Search for the cell housing the specified text and yield its (x, y) center coordinate. 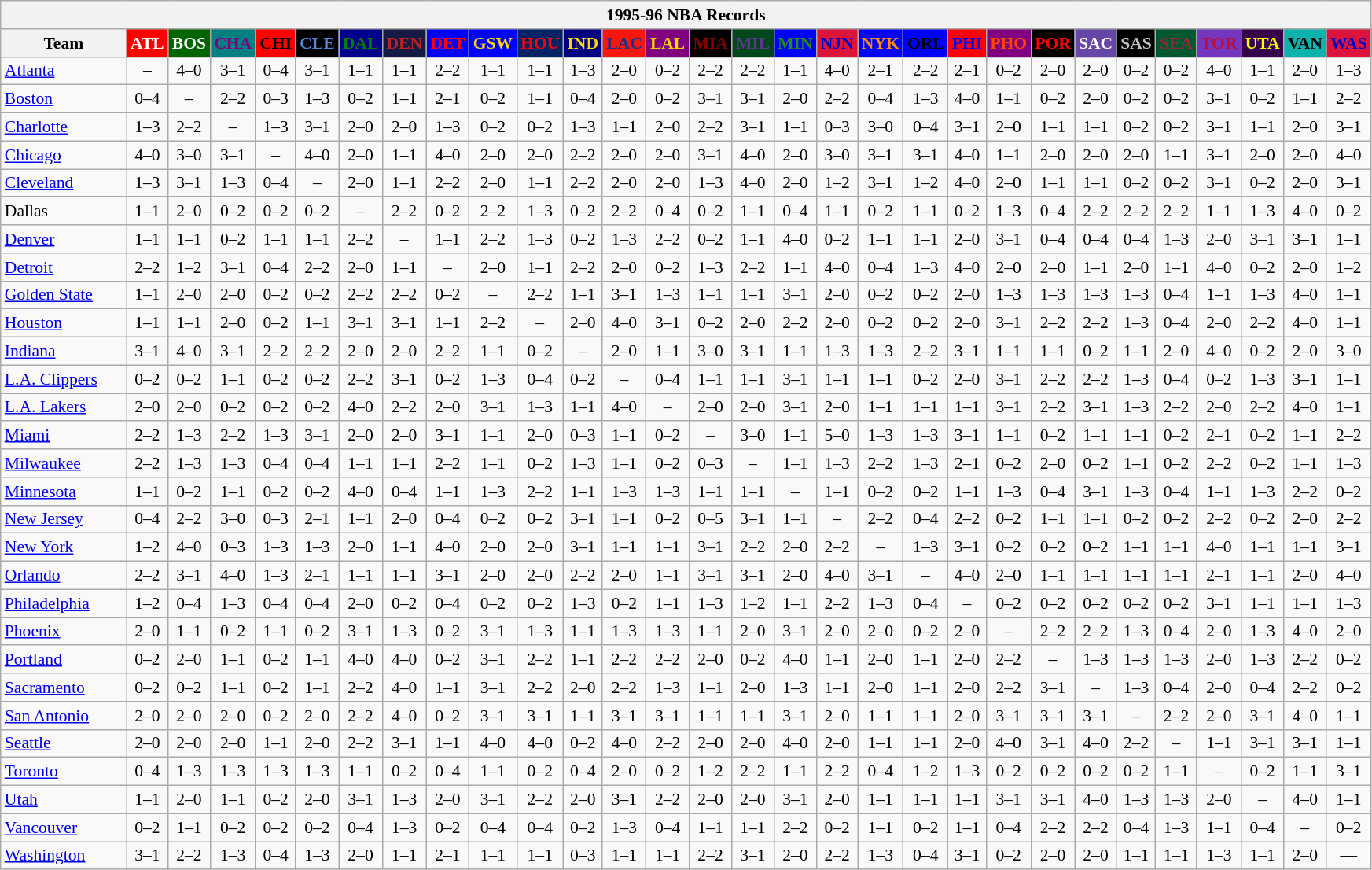
LAL (668, 43)
Milwaukee (64, 463)
SAS (1136, 43)
CHA (233, 43)
MIA (710, 43)
WAS (1349, 43)
BOS (189, 43)
Minnesota (64, 492)
Boston (64, 99)
Seattle (64, 743)
Charlotte (64, 127)
SAC (1096, 43)
Denver (64, 239)
1995-96 NBA Records (686, 15)
MIN (795, 43)
Team (64, 43)
5–0 (837, 436)
Detroit (64, 267)
Toronto (64, 772)
— (1349, 856)
L.A. Lakers (64, 407)
DAL (361, 43)
SEA (1176, 43)
UTA (1263, 43)
ATL (148, 43)
Sacramento (64, 688)
Golden State (64, 295)
Dallas (64, 212)
DEN (404, 43)
Portland (64, 660)
POR (1053, 43)
GSW (494, 43)
NYK (881, 43)
DET (448, 43)
Philadelphia (64, 603)
IND (583, 43)
ORL (926, 43)
New York (64, 547)
MIL (753, 43)
0–5 (710, 519)
New Jersey (64, 519)
Miami (64, 436)
NJN (837, 43)
Chicago (64, 155)
Atlanta (64, 71)
San Antonio (64, 716)
HOU (539, 43)
CHI (275, 43)
LAC (624, 43)
Utah (64, 800)
Washington (64, 856)
PHI (967, 43)
PHO (1008, 43)
L.A. Clippers (64, 379)
Cleveland (64, 183)
Phoenix (64, 632)
TOR (1219, 43)
CLE (318, 43)
Indiana (64, 352)
Orlando (64, 576)
Vancouver (64, 828)
Houston (64, 323)
VAN (1305, 43)
